Return [x, y] of the center of cell containing provided text 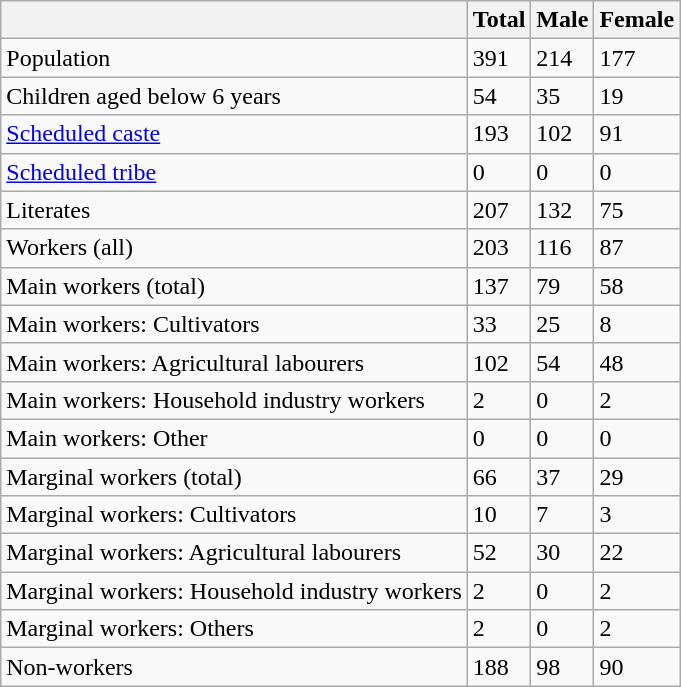
87 [637, 248]
Main workers (total) [234, 286]
Children aged below 6 years [234, 96]
33 [499, 324]
Marginal workers: Cultivators [234, 515]
52 [499, 553]
Total [499, 20]
203 [499, 248]
30 [562, 553]
66 [499, 477]
7 [562, 515]
Main workers: Household industry workers [234, 400]
207 [499, 210]
35 [562, 96]
98 [562, 667]
Literates [234, 210]
Main workers: Agricultural labourers [234, 362]
188 [499, 667]
Main workers: Other [234, 438]
137 [499, 286]
Scheduled caste [234, 134]
Scheduled tribe [234, 172]
58 [637, 286]
90 [637, 667]
91 [637, 134]
37 [562, 477]
25 [562, 324]
Main workers: Cultivators [234, 324]
193 [499, 134]
3 [637, 515]
116 [562, 248]
75 [637, 210]
177 [637, 58]
Marginal workers: Household industry workers [234, 591]
22 [637, 553]
79 [562, 286]
19 [637, 96]
8 [637, 324]
Non-workers [234, 667]
Marginal workers (total) [234, 477]
Female [637, 20]
Marginal workers: Agricultural labourers [234, 553]
Population [234, 58]
391 [499, 58]
10 [499, 515]
132 [562, 210]
Workers (all) [234, 248]
Marginal workers: Others [234, 629]
29 [637, 477]
214 [562, 58]
48 [637, 362]
Male [562, 20]
